Return [X, Y] of the center of cell containing provided text 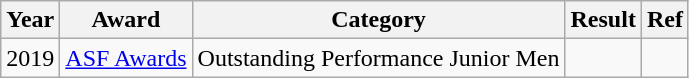
Result [603, 20]
Ref [664, 20]
Category [378, 20]
Year [30, 20]
ASF Awards [126, 58]
2019 [30, 58]
Outstanding Performance Junior Men [378, 58]
Award [126, 20]
